Provide the [x, y] coordinate of the cell's center where the given text is located.  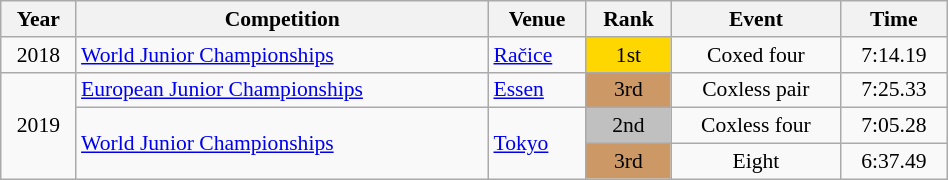
2019 [38, 126]
Coxless pair [756, 90]
7:14.19 [894, 55]
2018 [38, 55]
7:05.28 [894, 126]
Competition [282, 19]
Tokyo [536, 144]
Essen [536, 90]
7:25.33 [894, 90]
2nd [629, 126]
Year [38, 19]
1st [629, 55]
Time [894, 19]
Coxed four [756, 55]
Venue [536, 19]
Rank [629, 19]
6:37.49 [894, 162]
Eight [756, 162]
Event [756, 19]
European Junior Championships [282, 90]
Coxless four [756, 126]
Račice [536, 55]
